Output the [x, y] coordinate of the center of the cell containing the given text.  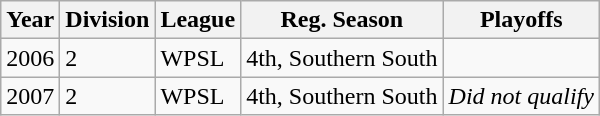
Playoffs [521, 20]
League [198, 20]
Year [30, 20]
Did not qualify [521, 96]
2007 [30, 96]
Reg. Season [342, 20]
Division [108, 20]
2006 [30, 58]
